Pinpoint the cell where the given text exists, returning its (x, y) midpoint coordinate. 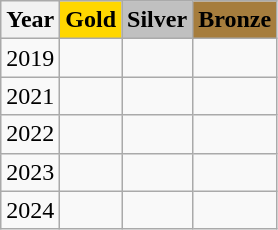
Bronze (235, 20)
2023 (30, 172)
Silver (158, 20)
2022 (30, 134)
Gold (91, 20)
2024 (30, 210)
2021 (30, 96)
2019 (30, 58)
Year (30, 20)
